Identify which cell holds the provided text, then report its (X, Y) central coordinate. 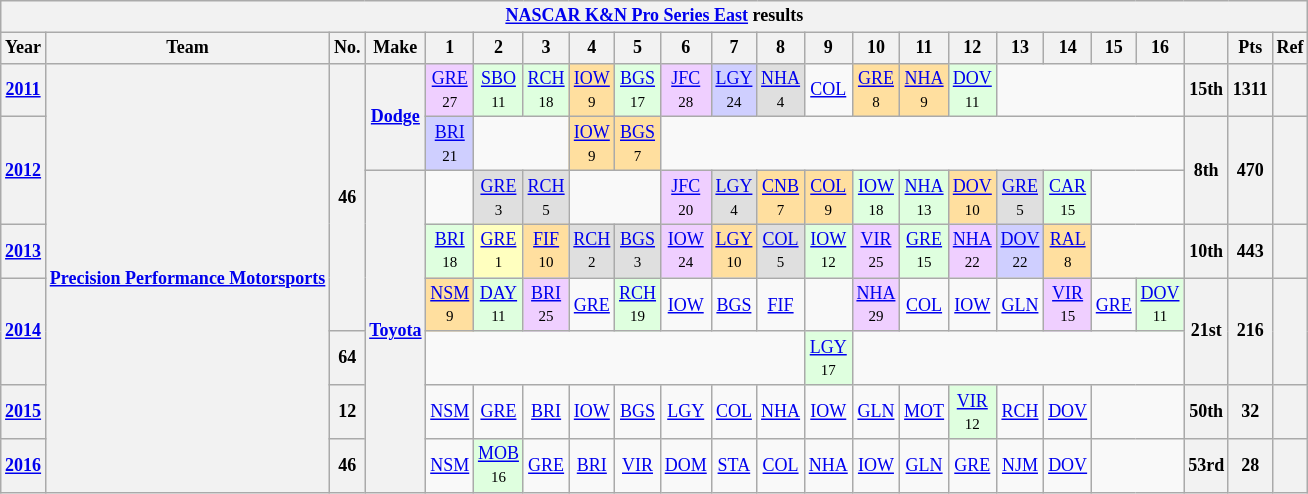
IOW 12 (828, 251)
NJM (1020, 466)
BRI 25 (546, 305)
BGS 17 (638, 90)
NHA 13 (924, 197)
Make (396, 48)
4 (592, 48)
Year (24, 48)
RCH 19 (638, 305)
21st (1206, 332)
216 (1250, 332)
10 (876, 48)
2015 (24, 412)
11 (924, 48)
2 (499, 48)
LGY (686, 412)
28 (1250, 466)
443 (1250, 251)
GRE 3 (499, 197)
2016 (24, 466)
LGY 17 (828, 358)
50th (1206, 412)
DOM (686, 466)
2011 (24, 90)
NHA 22 (972, 251)
15th (1206, 90)
64 (348, 358)
10th (1206, 251)
BRI 21 (450, 144)
CAR 15 (1068, 197)
GRE 8 (876, 90)
6 (686, 48)
15 (1114, 48)
2013 (24, 251)
VIR 25 (876, 251)
COL 5 (781, 251)
2014 (24, 332)
RCH 2 (592, 251)
GRE 1 (499, 251)
DOV 22 (1020, 251)
Team (187, 48)
BRI 18 (450, 251)
53rd (1206, 466)
JFC 28 (686, 90)
IOW 24 (686, 251)
No. (348, 48)
FIF (781, 305)
NASCAR K&N Pro Series East results (654, 16)
Precision Performance Motorsports (187, 278)
32 (1250, 412)
16 (1160, 48)
LGY 24 (734, 90)
COL 9 (828, 197)
CNB 7 (781, 197)
1 (450, 48)
9 (828, 48)
1311 (1250, 90)
DOV 10 (972, 197)
2012 (24, 170)
Pts (1250, 48)
RCH (1020, 412)
GRE 27 (450, 90)
VIR (638, 466)
FIF 10 (546, 251)
7 (734, 48)
BGS 7 (638, 144)
Dodge (396, 116)
RCH 5 (546, 197)
3 (546, 48)
NHA 29 (876, 305)
GRE 5 (1020, 197)
RCH 18 (546, 90)
13 (1020, 48)
SBO 11 (499, 90)
LGY 4 (734, 197)
BGS 3 (638, 251)
JFC 20 (686, 197)
14 (1068, 48)
Toyota (396, 331)
8 (781, 48)
VIR 12 (972, 412)
MOT (924, 412)
STA (734, 466)
NHA 4 (781, 90)
GRE 15 (924, 251)
LGY 10 (734, 251)
VIR 15 (1068, 305)
MOB16 (499, 466)
IOW 18 (876, 197)
NSM 9 (450, 305)
DAY 11 (499, 305)
5 (638, 48)
Ref (1290, 48)
470 (1250, 170)
RAL 8 (1068, 251)
8th (1206, 170)
NHA 9 (924, 90)
